Provide the [x, y] coordinate of the cell's center where the given text is located.  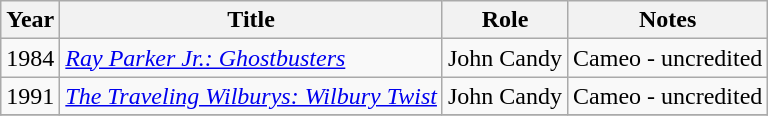
Year [30, 20]
1991 [30, 96]
1984 [30, 58]
Title [252, 20]
Role [504, 20]
The Traveling Wilburys: Wilbury Twist [252, 96]
Ray Parker Jr.: Ghostbusters [252, 58]
Notes [668, 20]
